Identify which cell holds the provided text, then report its (x, y) central coordinate. 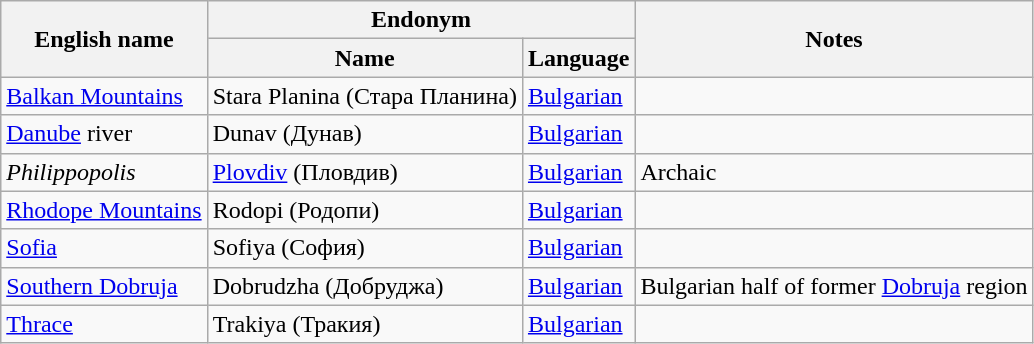
Trakiya (Тракия) (364, 324)
Endonym (421, 20)
Rhodope Mountains (104, 210)
Language (578, 58)
Notes (834, 39)
Rodopi (Родопи) (364, 210)
Plovdiv (Пловдив) (364, 172)
Balkan Mountains (104, 96)
Dobrudzha (Добруджа) (364, 286)
Sofiya (София) (364, 248)
Philippopolis (104, 172)
Southern Dobruja (104, 286)
Danube river (104, 134)
Archaic (834, 172)
Stara Planina (Стара Планина) (364, 96)
Dunav (Дунав) (364, 134)
English name (104, 39)
Thrace (104, 324)
Name (364, 58)
Sofia (104, 248)
Bulgarian half of former Dobruja region (834, 286)
